Capture the cell that displays the provided text and extract its [x, y] central coordinate. 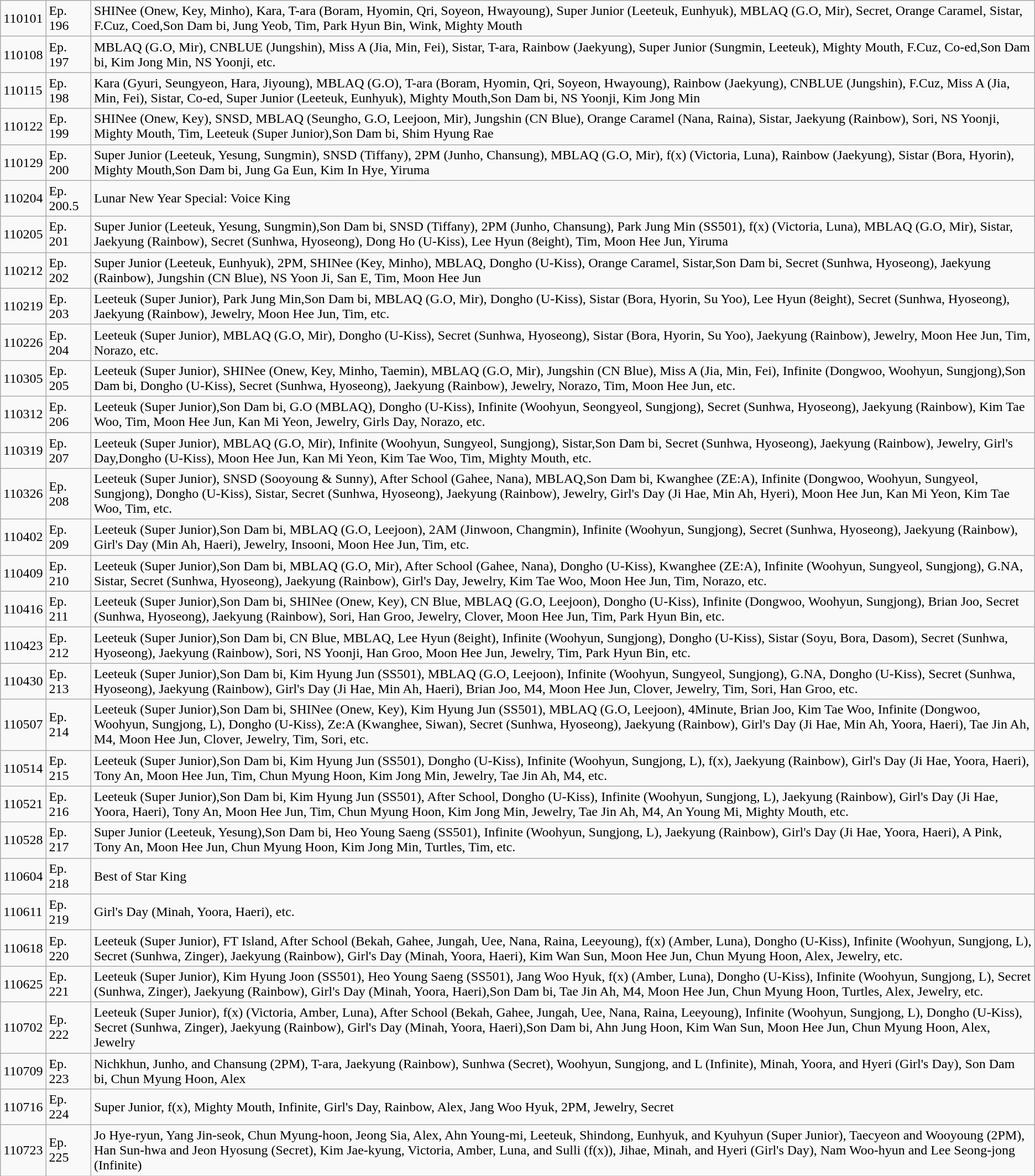
Ep. 208 [69, 494]
110423 [23, 645]
110416 [23, 610]
Ep. 211 [69, 610]
110219 [23, 306]
110402 [23, 538]
Ep. 221 [69, 984]
Ep. 205 [69, 378]
Ep. 217 [69, 840]
Ep. 210 [69, 573]
Ep. 216 [69, 804]
110305 [23, 378]
110528 [23, 840]
Ep. 213 [69, 681]
Best of Star King [563, 876]
Ep. 222 [69, 1027]
Ep. 212 [69, 645]
Ep. 200 [69, 163]
Ep. 207 [69, 450]
Ep. 223 [69, 1071]
110205 [23, 235]
110212 [23, 270]
Ep. 224 [69, 1107]
110129 [23, 163]
110108 [23, 54]
110319 [23, 450]
Ep. 199 [69, 126]
Ep. 197 [69, 54]
110604 [23, 876]
Ep. 218 [69, 876]
110204 [23, 198]
110521 [23, 804]
Ep. 200.5 [69, 198]
110101 [23, 19]
Girl's Day (Minah, Yoora, Haeri), etc. [563, 912]
110709 [23, 1071]
Ep. 220 [69, 948]
110625 [23, 984]
Ep. 214 [69, 725]
Ep. 209 [69, 538]
Ep. 202 [69, 270]
110618 [23, 948]
Ep. 215 [69, 768]
110409 [23, 573]
110507 [23, 725]
110115 [23, 91]
Ep. 225 [69, 1151]
110716 [23, 1107]
Lunar New Year Special: Voice King [563, 198]
110611 [23, 912]
110326 [23, 494]
Ep. 206 [69, 414]
110226 [23, 342]
Super Junior, f(x), Mighty Mouth, Infinite, Girl's Day, Rainbow, Alex, Jang Woo Hyuk, 2PM, Jewelry, Secret [563, 1107]
110122 [23, 126]
Ep. 203 [69, 306]
110723 [23, 1151]
Ep. 196 [69, 19]
Ep. 201 [69, 235]
Ep. 204 [69, 342]
110514 [23, 768]
110312 [23, 414]
Ep. 198 [69, 91]
110702 [23, 1027]
110430 [23, 681]
Ep. 219 [69, 912]
